Scan for the cell matching the given text and deliver its (X, Y) coordinate at center. 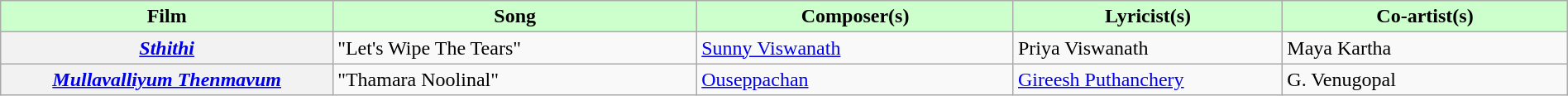
"Let's Wipe The Tears" (515, 48)
Sunny Viswanath (855, 48)
Lyricist(s) (1148, 17)
Co-artist(s) (1425, 17)
Ouseppachan (855, 79)
Gireesh Puthanchery (1148, 79)
Mullavalliyum Thenmavum (167, 79)
Sthithi (167, 48)
Composer(s) (855, 17)
Song (515, 17)
"Thamara Noolinal" (515, 79)
Maya Kartha (1425, 48)
G. Venugopal (1425, 79)
Film (167, 17)
Priya Viswanath (1148, 48)
